Pinpoint the cell where the given text exists, returning its [x, y] midpoint coordinate. 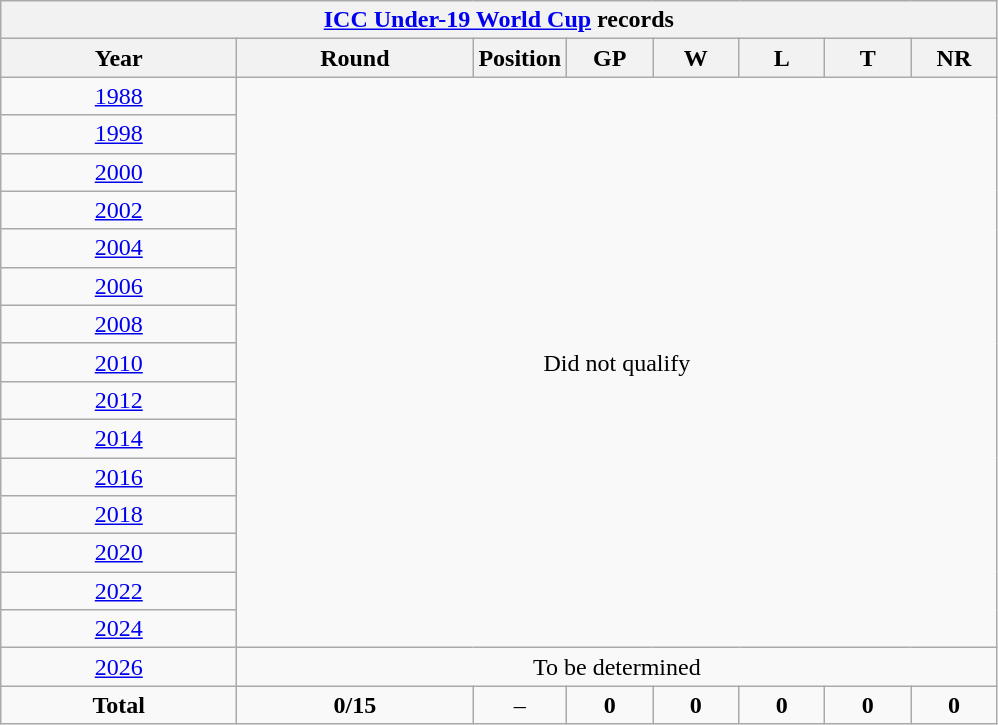
2018 [119, 515]
2014 [119, 438]
1998 [119, 134]
2004 [119, 248]
Year [119, 58]
2022 [119, 591]
L [782, 58]
2016 [119, 477]
GP [610, 58]
2006 [119, 286]
Total [119, 705]
ICC Under-19 World Cup records [499, 20]
Did not qualify [617, 362]
2024 [119, 629]
NR [954, 58]
– [520, 705]
2012 [119, 400]
Position [520, 58]
Round [355, 58]
2002 [119, 210]
2010 [119, 362]
2000 [119, 172]
0/15 [355, 705]
1988 [119, 96]
2020 [119, 553]
W [696, 58]
T [868, 58]
To be determined [617, 667]
2008 [119, 324]
2026 [119, 667]
